From the cell containing the given text, extract its center point as [X, Y] coordinate. 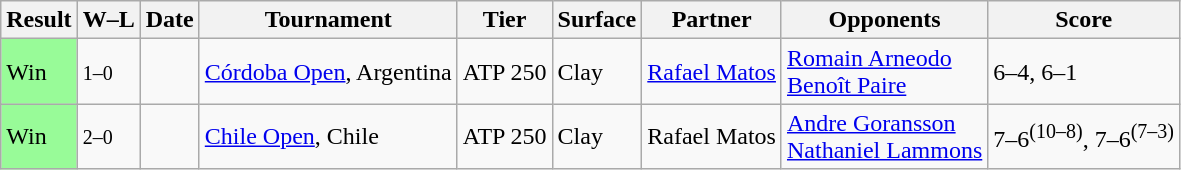
7–6(10–8), 7–6(7–3) [1084, 136]
Romain Arneodo Benoît Paire [884, 72]
Tier [504, 20]
Result [39, 20]
2–0 [108, 136]
Chile Open, Chile [328, 136]
6–4, 6–1 [1084, 72]
W–L [108, 20]
1–0 [108, 72]
Tournament [328, 20]
Andre Goransson Nathaniel Lammons [884, 136]
Córdoba Open, Argentina [328, 72]
Partner [712, 20]
Score [1084, 20]
Date [170, 20]
Opponents [884, 20]
Surface [597, 20]
